Identify which cell holds the provided text, then report its [X, Y] central coordinate. 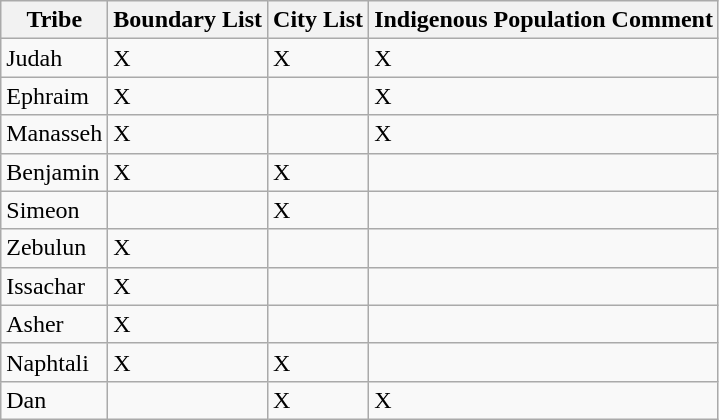
Simeon [54, 210]
Issachar [54, 286]
Asher [54, 324]
Tribe [54, 20]
Zebulun [54, 248]
Benjamin [54, 172]
Judah [54, 58]
Naphtali [54, 362]
Indigenous Population Comment [544, 20]
Boundary List [188, 20]
City List [318, 20]
Ephraim [54, 96]
Manasseh [54, 134]
Dan [54, 400]
